Scan for the cell matching the given text and deliver its (X, Y) coordinate at center. 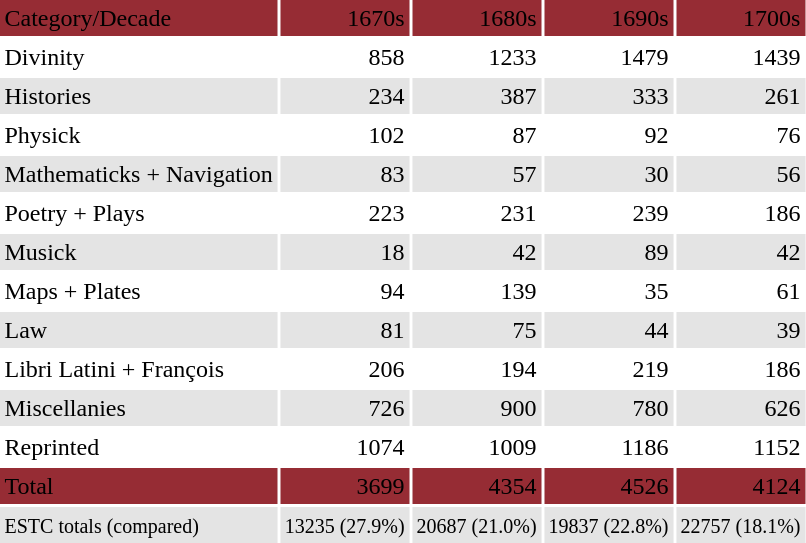
234 (344, 96)
Divinity (138, 57)
858 (344, 57)
22757 (18.1%) (740, 525)
206 (344, 369)
Physick (138, 135)
83 (344, 174)
Law (138, 330)
18 (344, 252)
Miscellanies (138, 408)
102 (344, 135)
231 (476, 213)
13235 (27.9%) (344, 525)
1700s (740, 18)
780 (608, 408)
387 (476, 96)
44 (608, 330)
1680s (476, 18)
1152 (740, 447)
75 (476, 330)
239 (608, 213)
1690s (608, 18)
Histories (138, 96)
Maps + Plates (138, 291)
1439 (740, 57)
87 (476, 135)
30 (608, 174)
19837 (22.8%) (608, 525)
1479 (608, 57)
223 (344, 213)
Poetry + Plays (138, 213)
1074 (344, 447)
4526 (608, 486)
Reprinted (138, 447)
139 (476, 291)
626 (740, 408)
92 (608, 135)
194 (476, 369)
261 (740, 96)
900 (476, 408)
219 (608, 369)
Total (138, 486)
35 (608, 291)
20687 (21.0%) (476, 525)
1670s (344, 18)
4124 (740, 486)
61 (740, 291)
1186 (608, 447)
Libri Latini + François (138, 369)
39 (740, 330)
76 (740, 135)
Musick (138, 252)
ESTC totals (compared) (138, 525)
333 (608, 96)
Category/Decade (138, 18)
Mathematicks + Navigation (138, 174)
726 (344, 408)
1233 (476, 57)
81 (344, 330)
94 (344, 291)
3699 (344, 486)
89 (608, 252)
4354 (476, 486)
56 (740, 174)
57 (476, 174)
1009 (476, 447)
